For the text-containing cell, return its midpoint in (X, Y) coordinate format. 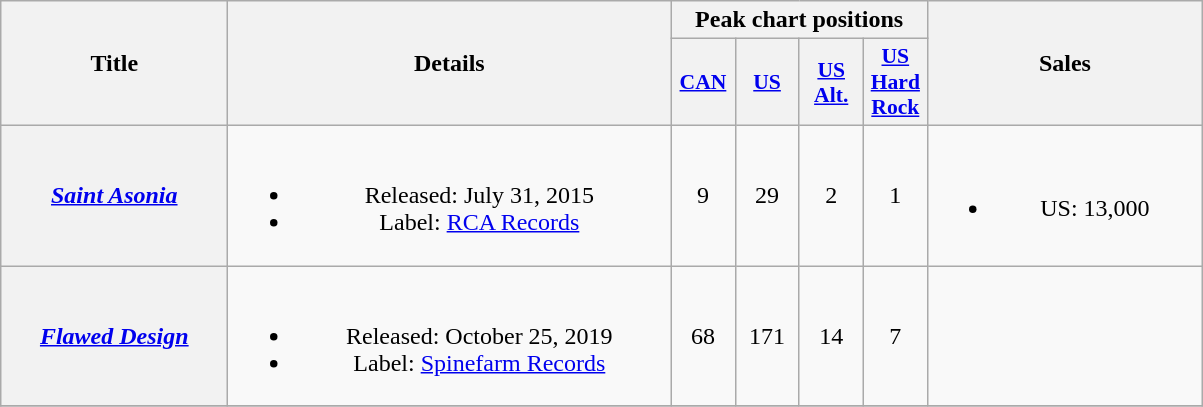
Flawed Design (114, 336)
Details (450, 64)
2 (831, 195)
USAlt. (831, 82)
Sales (1064, 64)
Released: October 25, 2019Label: Spinefarm Records (450, 336)
1 (895, 195)
171 (767, 336)
USHardRock (895, 82)
US (767, 82)
CAN (703, 82)
7 (895, 336)
Released: July 31, 2015Label: RCA Records (450, 195)
US: 13,000 (1064, 195)
Peak chart positions (799, 20)
68 (703, 336)
Saint Asonia (114, 195)
Title (114, 64)
14 (831, 336)
9 (703, 195)
29 (767, 195)
